Determine the (X, Y) coordinate at the center of the cell enclosing the given text.  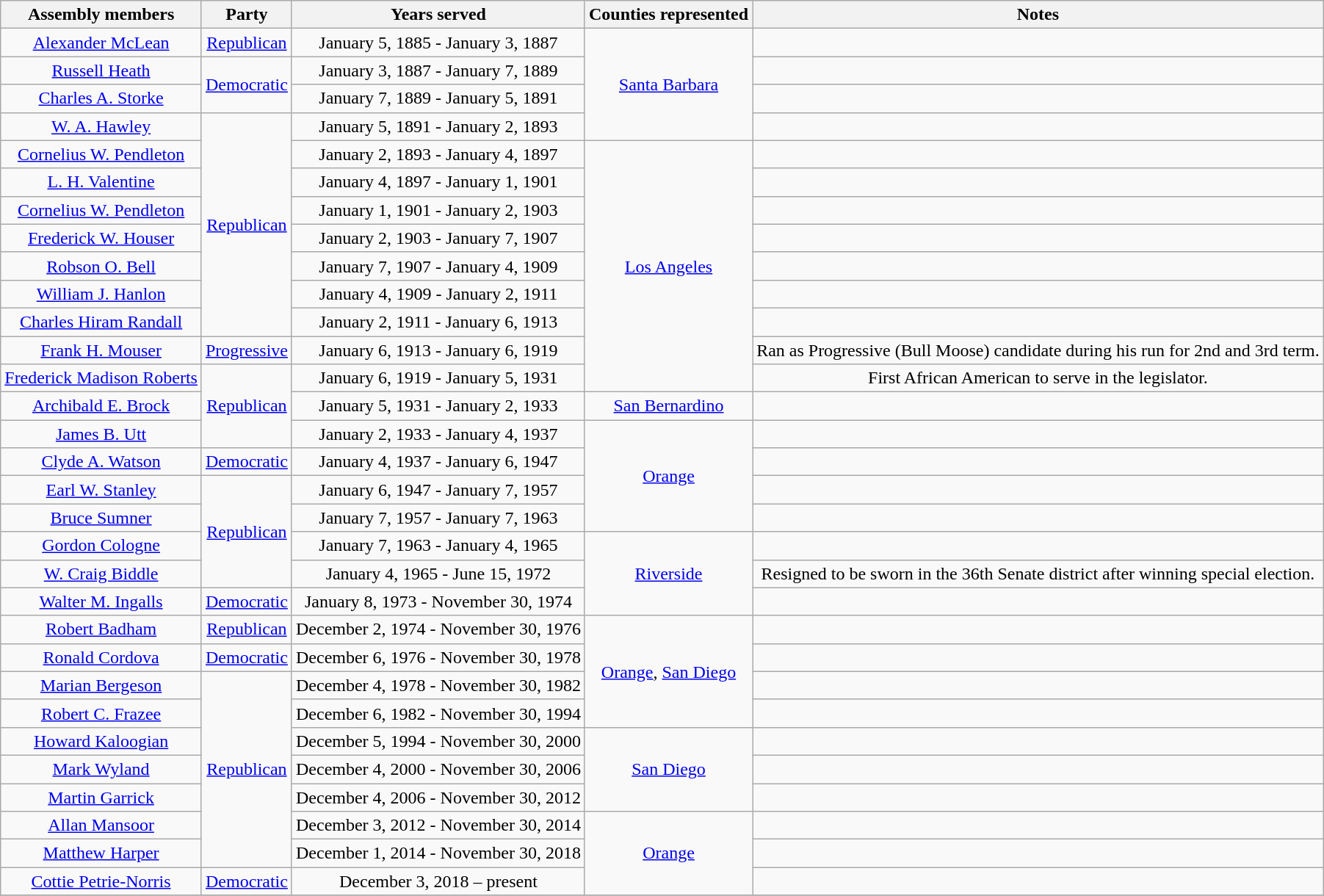
January 2, 1893 - January 4, 1897 (438, 154)
Years served (438, 15)
January 2, 1933 - January 4, 1937 (438, 434)
Santa Barbara (668, 84)
Alexander McLean (101, 43)
January 1, 1901 - January 2, 1903 (438, 210)
Counties represented (668, 15)
L. H. Valentine (101, 182)
December 3, 2018 – present (438, 881)
Robert C. Frazee (101, 713)
Progressive (247, 350)
W. Craig Biddle (101, 574)
Marian Bergeson (101, 685)
December 6, 1976 - November 30, 1978 (438, 657)
January 7, 1889 - January 5, 1891 (438, 98)
Mark Wyland (101, 769)
December 6, 1982 - November 30, 1994 (438, 713)
Charles Hiram Randall (101, 322)
Martin Garrick (101, 797)
Orange, San Diego (668, 671)
Gordon Cologne (101, 546)
Walter M. Ingalls (101, 601)
Russell Heath (101, 71)
Robert Badham (101, 629)
January 5, 1931 - January 2, 1933 (438, 406)
January 7, 1907 - January 4, 1909 (438, 266)
January 4, 1897 - January 1, 1901 (438, 182)
January 4, 1937 - January 6, 1947 (438, 462)
January 5, 1885 - January 3, 1887 (438, 43)
Ran as Progressive (Bull Moose) candidate during his run for 2nd and 3rd term. (1038, 350)
December 4, 2000 - November 30, 2006 (438, 769)
January 6, 1913 - January 6, 1919 (438, 350)
San Bernardino (668, 406)
January 7, 1963 - January 4, 1965 (438, 546)
December 3, 2012 - November 30, 2014 (438, 825)
Notes (1038, 15)
Frederick Madison Roberts (101, 378)
Matthew Harper (101, 853)
January 2, 1911 - January 6, 1913 (438, 322)
Frank H. Mouser (101, 350)
January 8, 1973 - November 30, 1974 (438, 601)
Resigned to be sworn in the 36th Senate district after winning special election. (1038, 574)
Allan Mansoor (101, 825)
January 4, 1965 - June 15, 1972 (438, 574)
Riverside (668, 574)
Cottie Petrie-Norris (101, 881)
Ronald Cordova (101, 657)
January 6, 1947 - January 7, 1957 (438, 490)
January 6, 1919 - January 5, 1931 (438, 378)
January 5, 1891 - January 2, 1893 (438, 126)
Charles A. Storke (101, 98)
January 4, 1909 - January 2, 1911 (438, 294)
Frederick W. Houser (101, 238)
Party (247, 15)
James B. Utt (101, 434)
December 4, 1978 - November 30, 1982 (438, 685)
First African American to serve in the legislator. (1038, 378)
Earl W. Stanley (101, 490)
Los Angeles (668, 266)
Howard Kaloogian (101, 741)
Clyde A. Watson (101, 462)
W. A. Hawley (101, 126)
Assembly members (101, 15)
December 2, 1974 - November 30, 1976 (438, 629)
Archibald E. Brock (101, 406)
December 1, 2014 - November 30, 2018 (438, 853)
January 3, 1887 - January 7, 1889 (438, 71)
San Diego (668, 769)
January 7, 1957 - January 7, 1963 (438, 518)
December 5, 1994 - November 30, 2000 (438, 741)
January 2, 1903 - January 7, 1907 (438, 238)
December 4, 2006 - November 30, 2012 (438, 797)
William J. Hanlon (101, 294)
Robson O. Bell (101, 266)
Bruce Sumner (101, 518)
